Detect which cell encompasses the target text, then output its [x, y] center coordinate. 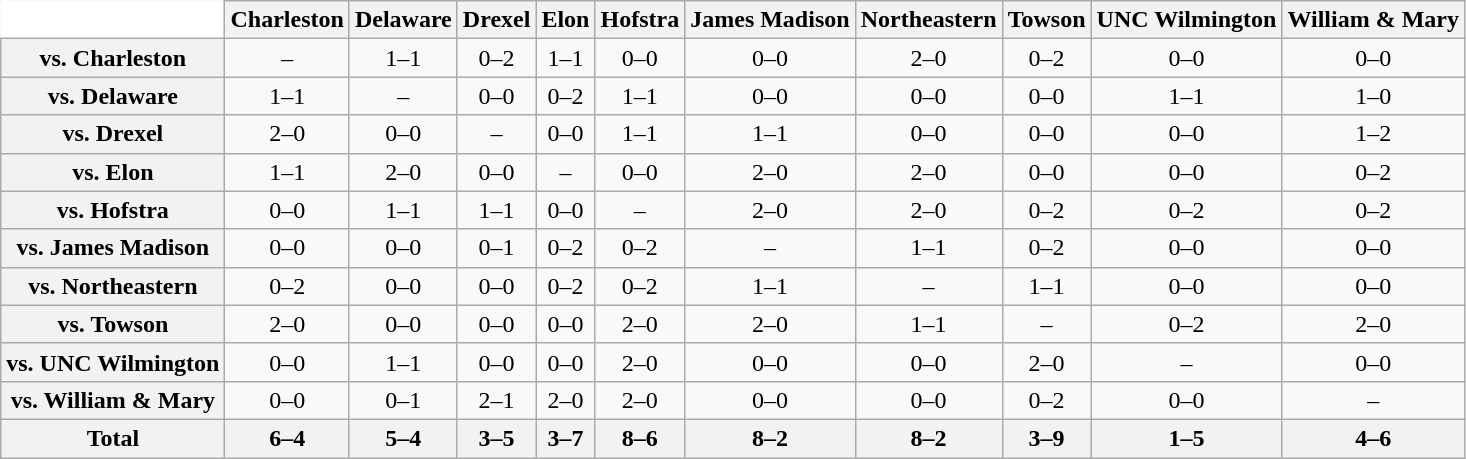
Delaware [403, 20]
Elon [566, 20]
William & Mary [1374, 20]
vs. William & Mary [113, 400]
Drexel [496, 20]
Towson [1046, 20]
James Madison [770, 20]
UNC Wilmington [1186, 20]
vs. Towson [113, 324]
8–6 [640, 438]
Charleston [287, 20]
2–1 [496, 400]
vs. UNC Wilmington [113, 362]
3–7 [566, 438]
1–5 [1186, 438]
4–6 [1374, 438]
1–2 [1374, 134]
Hofstra [640, 20]
vs. James Madison [113, 248]
5–4 [403, 438]
3–9 [1046, 438]
6–4 [287, 438]
vs. Elon [113, 172]
Total [113, 438]
Northeastern [928, 20]
vs. Northeastern [113, 286]
vs. Charleston [113, 58]
vs. Hofstra [113, 210]
1–0 [1374, 96]
3–5 [496, 438]
vs. Delaware [113, 96]
vs. Drexel [113, 134]
